Provide the [X, Y] coordinate of the cell's center where the given text is located.  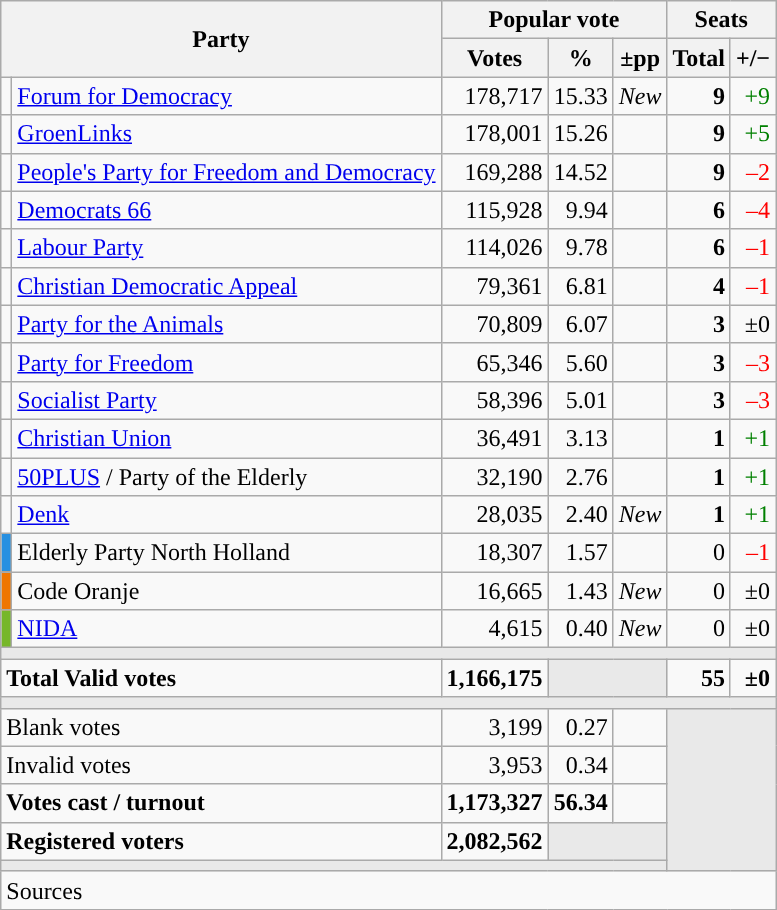
178,717 [494, 96]
Blank votes [221, 727]
GroenLinks [226, 134]
115,928 [494, 210]
0.27 [580, 727]
28,035 [494, 515]
18,307 [494, 553]
3.13 [580, 438]
Democrats 66 [226, 210]
Christian Union [226, 438]
14.52 [580, 172]
5.60 [580, 362]
Popular vote [554, 20]
Sources [388, 890]
Seats [722, 20]
Forum for Democracy [226, 96]
Total [699, 58]
0.40 [580, 629]
1.57 [580, 553]
4 [699, 286]
15.33 [580, 96]
–4 [752, 210]
58,396 [494, 400]
NIDA [226, 629]
15.26 [580, 134]
55 [699, 678]
–2 [752, 172]
Elderly Party North Holland [226, 553]
Votes cast / turnout [221, 803]
Denk [226, 515]
9.78 [580, 248]
32,190 [494, 477]
0.34 [580, 765]
Registered voters [221, 841]
65,346 [494, 362]
Party [221, 39]
+9 [752, 96]
% [580, 58]
9.94 [580, 210]
2.76 [580, 477]
3,953 [494, 765]
6.07 [580, 324]
2,082,562 [494, 841]
1,166,175 [494, 678]
Party for the Animals [226, 324]
36,491 [494, 438]
Total Valid votes [221, 678]
16,665 [494, 591]
People's Party for Freedom and Democracy [226, 172]
1,173,327 [494, 803]
5.01 [580, 400]
Invalid votes [221, 765]
1.43 [580, 591]
+/− [752, 58]
Christian Democratic Appeal [226, 286]
±pp [640, 58]
+5 [752, 134]
70,809 [494, 324]
Code Oranje [226, 591]
79,361 [494, 286]
Labour Party [226, 248]
Party for Freedom [226, 362]
Socialist Party [226, 400]
56.34 [580, 803]
178,001 [494, 134]
50PLUS / Party of the Elderly [226, 477]
Votes [494, 58]
169,288 [494, 172]
3,199 [494, 727]
4,615 [494, 629]
114,026 [494, 248]
6.81 [580, 286]
2.40 [580, 515]
